Find where the given text appears and provide that cell's center as [x, y] coordinate. 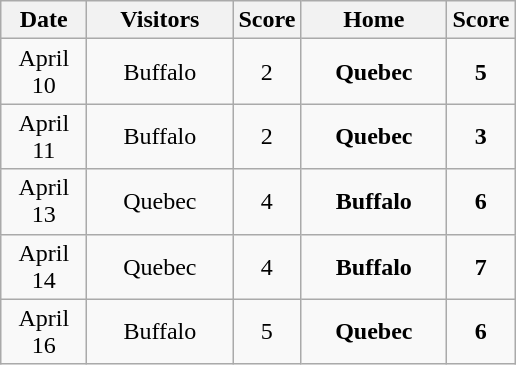
April 13 [44, 202]
April 11 [44, 136]
Home [374, 20]
April 16 [44, 332]
Date [44, 20]
3 [481, 136]
7 [481, 266]
Visitors [160, 20]
April 10 [44, 72]
April 14 [44, 266]
